Search for the cell housing the specified text and yield its (X, Y) center coordinate. 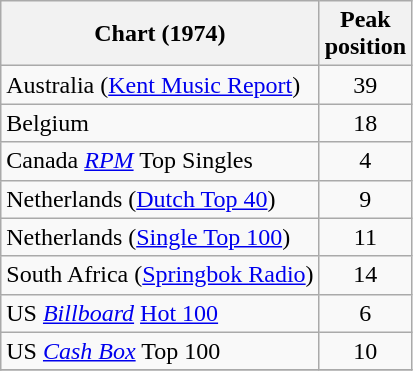
9 (365, 199)
Netherlands (Dutch Top 40) (160, 199)
South Africa (Springbok Radio) (160, 275)
39 (365, 85)
11 (365, 237)
18 (365, 123)
10 (365, 351)
Canada RPM Top Singles (160, 161)
6 (365, 313)
14 (365, 275)
Australia (Kent Music Report) (160, 85)
Chart (1974) (160, 34)
US Cash Box Top 100 (160, 351)
Belgium (160, 123)
Peakposition (365, 34)
4 (365, 161)
US Billboard Hot 100 (160, 313)
Netherlands (Single Top 100) (160, 237)
